Return the (x, y) coordinate for the center point of the cell that contains the specified text.  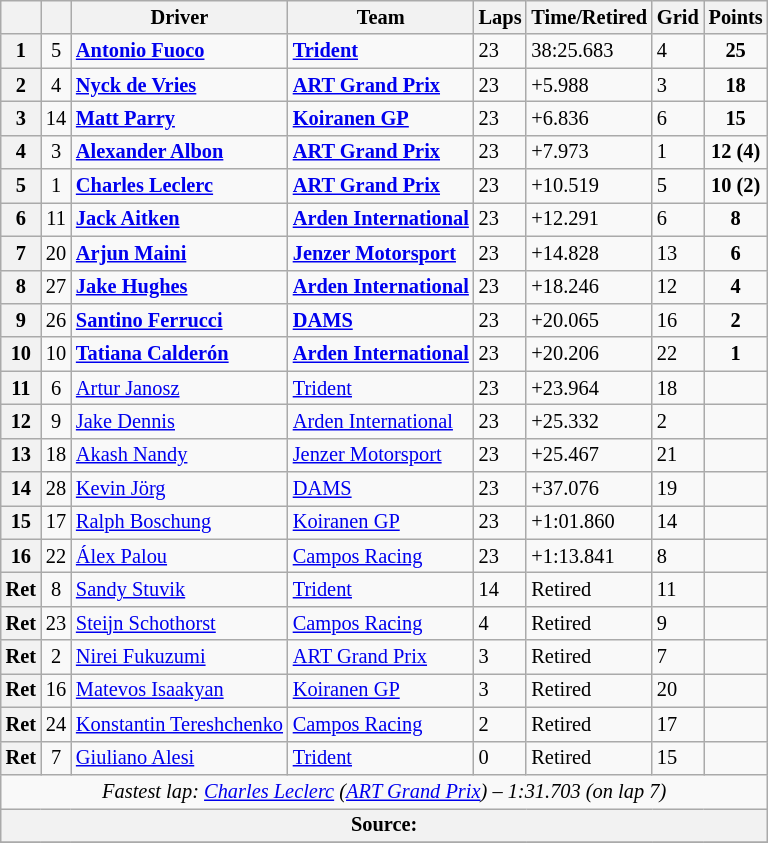
Santino Ferrucci (180, 320)
38:25.683 (589, 51)
+1:01.860 (589, 522)
Álex Palou (180, 556)
Tatiana Calderón (180, 354)
Driver (180, 17)
Akash Nandy (180, 455)
+20.206 (589, 354)
25 (736, 51)
Points (736, 17)
+10.519 (589, 186)
21 (678, 455)
+12.291 (589, 219)
+6.836 (589, 118)
Laps (500, 17)
12 (4) (736, 152)
Charles Leclerc (180, 186)
Source: (384, 825)
Konstantin Tereshchenko (180, 724)
Matevos Isaakyan (180, 690)
+25.332 (589, 421)
+1:13.841 (589, 556)
+37.076 (589, 489)
Antonio Fuoco (180, 51)
Time/Retired (589, 17)
Nirei Fukuzumi (180, 657)
Artur Janosz (180, 388)
+23.964 (589, 388)
28 (56, 489)
+5.988 (589, 85)
Jake Hughes (180, 287)
Jake Dennis (180, 421)
+18.246 (589, 287)
Nyck de Vries (180, 85)
Giuliano Alesi (180, 758)
Sandy Stuvik (180, 589)
Fastest lap: Charles Leclerc (ART Grand Prix) – 1:31.703 (on lap 7) (384, 791)
19 (678, 489)
+7.973 (589, 152)
0 (500, 758)
+14.828 (589, 253)
Jack Aitken (180, 219)
Arjun Maini (180, 253)
+25.467 (589, 455)
Kevin Jörg (180, 489)
Steijn Schothorst (180, 623)
+20.065 (589, 320)
Alexander Albon (180, 152)
Grid (678, 17)
Ralph Boschung (180, 522)
Matt Parry (180, 118)
Team (381, 17)
26 (56, 320)
10 (2) (736, 186)
24 (56, 724)
27 (56, 287)
